Search for the cell housing the specified text and yield its (x, y) center coordinate. 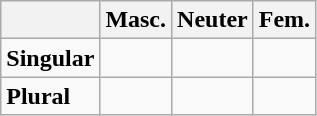
Singular (50, 58)
Fem. (284, 20)
Masc. (136, 20)
Neuter (213, 20)
Plural (50, 96)
